Search for the cell housing the specified text and yield its (x, y) center coordinate. 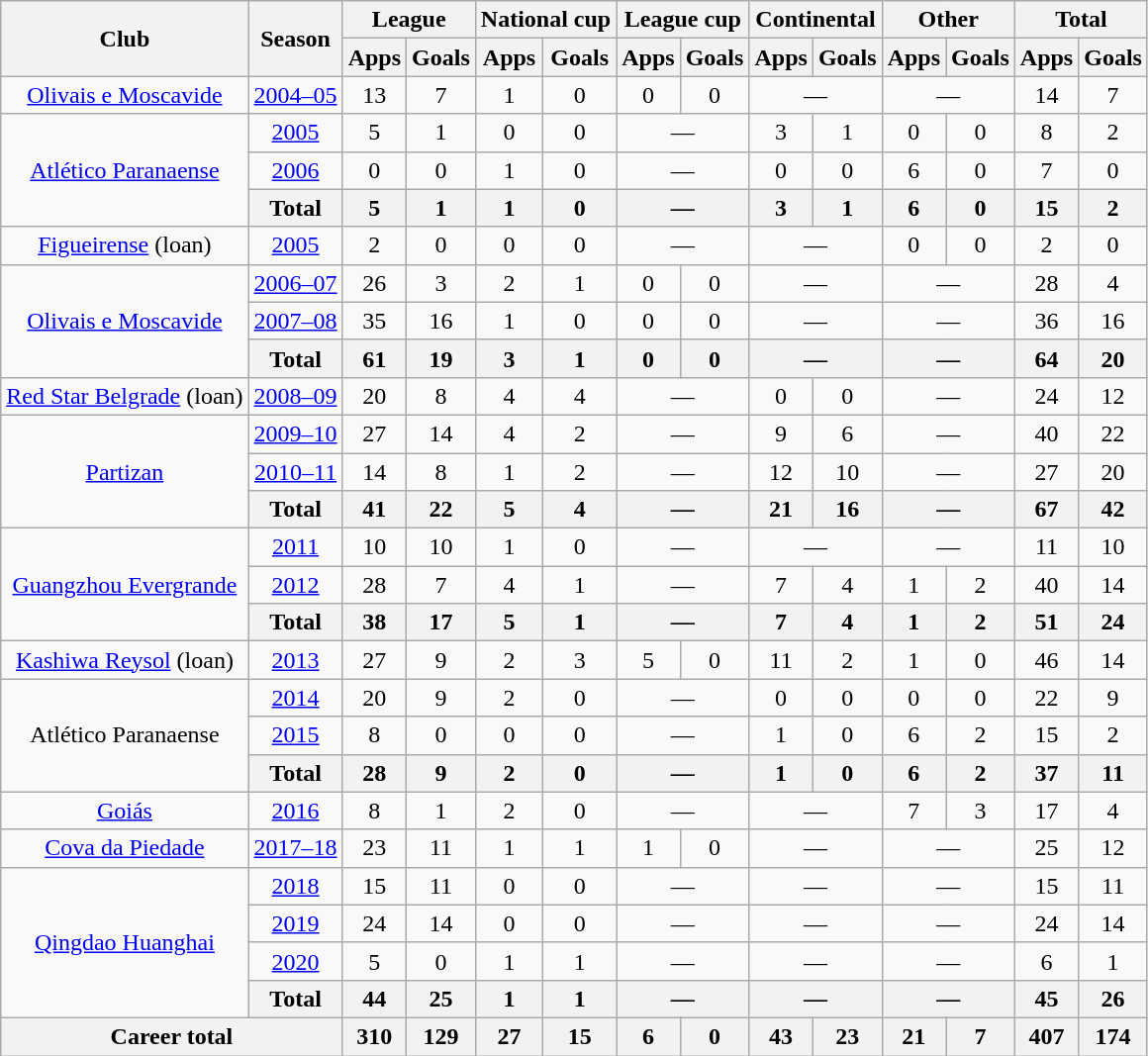
2018 (295, 886)
2008–09 (295, 396)
2016 (295, 811)
2011 (295, 547)
19 (441, 358)
35 (374, 321)
Partizan (125, 471)
36 (1046, 321)
67 (1046, 510)
Red Star Belgrade (loan) (125, 396)
407 (1046, 1036)
44 (374, 999)
National cup (545, 20)
Cova da Piedade (125, 848)
Kashiwa Reysol (loan) (125, 660)
64 (1046, 358)
51 (1046, 623)
League cup (683, 20)
Goiás (125, 811)
45 (1046, 999)
2006 (295, 170)
2007–08 (295, 321)
41 (374, 510)
League (409, 20)
61 (374, 358)
2006–07 (295, 283)
Career total (172, 1036)
2017–18 (295, 848)
43 (781, 1036)
2010–11 (295, 472)
Other (948, 20)
2015 (295, 735)
174 (1113, 1036)
13 (374, 95)
Continental (815, 20)
Qingdao Huanghai (125, 942)
2012 (295, 585)
2014 (295, 698)
Figueirense (loan) (125, 245)
46 (1046, 660)
37 (1046, 773)
Guangzhou Evergrande (125, 585)
Club (125, 39)
2009–10 (295, 433)
2004–05 (295, 95)
42 (1113, 510)
129 (441, 1036)
2020 (295, 961)
Season (295, 39)
2019 (295, 923)
38 (374, 623)
310 (374, 1036)
2013 (295, 660)
